Detect which cell encompasses the target text, then output its (X, Y) center coordinate. 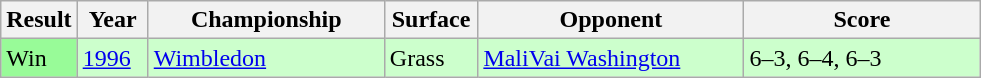
Year (112, 20)
Wimbledon (266, 58)
Opponent (611, 20)
Score (862, 20)
Championship (266, 20)
Grass (431, 58)
Win (39, 58)
Result (39, 20)
MaliVai Washington (611, 58)
6–3, 6–4, 6–3 (862, 58)
Surface (431, 20)
1996 (112, 58)
